Pinpoint the cell where the given text exists, returning its [x, y] midpoint coordinate. 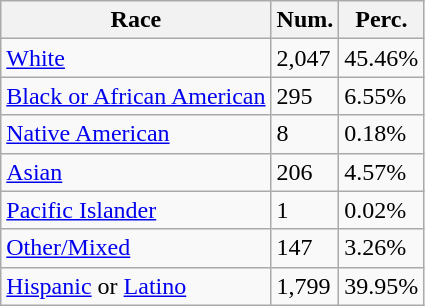
45.46% [382, 58]
Other/Mixed [136, 248]
0.02% [382, 210]
0.18% [382, 134]
8 [305, 134]
2,047 [305, 58]
295 [305, 96]
39.95% [382, 286]
Num. [305, 20]
Hispanic or Latino [136, 286]
3.26% [382, 248]
147 [305, 248]
Asian [136, 172]
Black or African American [136, 96]
Perc. [382, 20]
Pacific Islander [136, 210]
Race [136, 20]
1,799 [305, 286]
4.57% [382, 172]
6.55% [382, 96]
Native American [136, 134]
206 [305, 172]
White [136, 58]
1 [305, 210]
